Pinpoint the cell where the given text exists, returning its [x, y] midpoint coordinate. 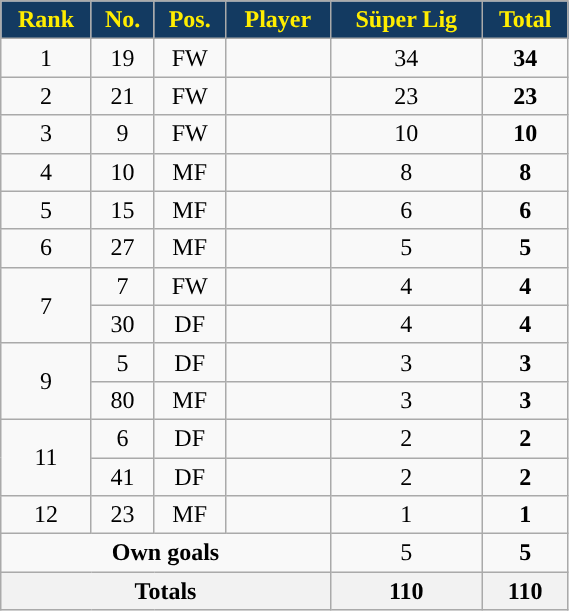
30 [122, 324]
No. [122, 20]
Totals [166, 591]
27 [122, 248]
41 [122, 477]
Own goals [166, 553]
Player [278, 20]
Pos. [190, 20]
Süper Lig [406, 20]
Rank [46, 20]
Total [525, 20]
21 [122, 96]
80 [122, 400]
12 [46, 515]
19 [122, 58]
15 [122, 210]
11 [46, 457]
